Determine the [x, y] coordinate at the center of the cell enclosing the given text.  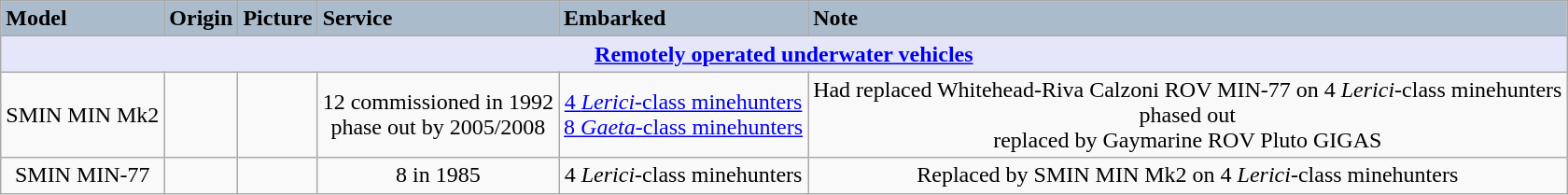
Remotely operated underwater vehicles [784, 54]
Model [82, 19]
Origin [202, 19]
Embarked [683, 19]
Had replaced Whitehead-Riva Calzoni ROV MIN-77 on 4 Lerici-class minehuntersphased outreplaced by Gaymarine ROV Pluto GIGAS [1187, 115]
4 Lerici-class minehunters [683, 175]
Picture [278, 19]
12 commissioned in 1992phase out by 2005/2008 [438, 115]
8 in 1985 [438, 175]
SMIN MIN Mk2 [82, 115]
Service [438, 19]
SMIN MIN-77 [82, 175]
Replaced by SMIN MIN Mk2 on 4 Lerici-class minehunters [1187, 175]
Note [1187, 19]
4 Lerici-class minehunters8 Gaeta-class minehunters [683, 115]
